Return (X, Y) of the center of cell containing provided text 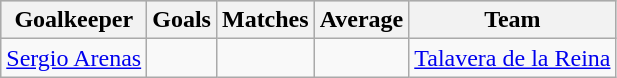
Matches (265, 20)
Talavera de la Reina (512, 58)
Average (362, 20)
Team (512, 20)
Sergio Arenas (74, 58)
Goals (182, 20)
Goalkeeper (74, 20)
